Extract the (X, Y) coordinate from the center of the cell holding the provided text.  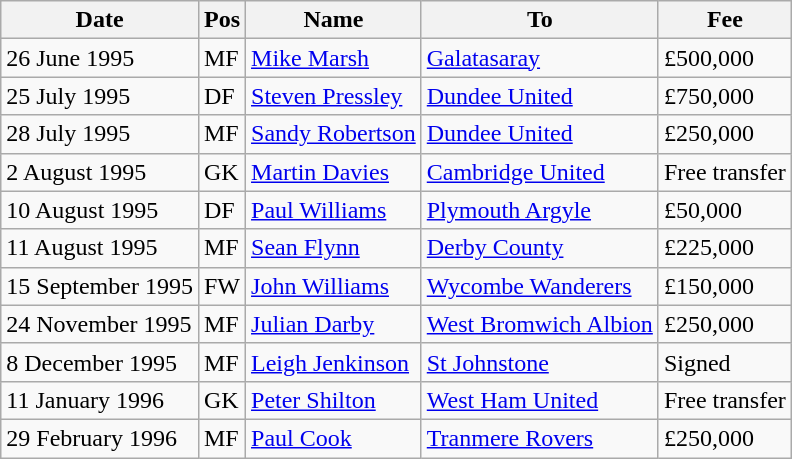
Cambridge United (540, 172)
24 November 1995 (100, 324)
8 December 1995 (100, 362)
West Bromwich Albion (540, 324)
£500,000 (724, 58)
28 July 1995 (100, 134)
Paul Williams (334, 210)
Mike Marsh (334, 58)
15 September 1995 (100, 286)
Signed (724, 362)
11 January 1996 (100, 400)
29 February 1996 (100, 438)
Wycombe Wanderers (540, 286)
Peter Shilton (334, 400)
£225,000 (724, 248)
Fee (724, 20)
Paul Cook (334, 438)
11 August 1995 (100, 248)
£750,000 (724, 96)
Name (334, 20)
Date (100, 20)
Plymouth Argyle (540, 210)
Martin Davies (334, 172)
26 June 1995 (100, 58)
2 August 1995 (100, 172)
Sandy Robertson (334, 134)
Galatasaray (540, 58)
FW (222, 286)
Leigh Jenkinson (334, 362)
To (540, 20)
West Ham United (540, 400)
Julian Darby (334, 324)
Pos (222, 20)
John Williams (334, 286)
Sean Flynn (334, 248)
St Johnstone (540, 362)
Derby County (540, 248)
25 July 1995 (100, 96)
10 August 1995 (100, 210)
Steven Pressley (334, 96)
£50,000 (724, 210)
£150,000 (724, 286)
Tranmere Rovers (540, 438)
